Search for the cell housing the specified text and yield its [x, y] center coordinate. 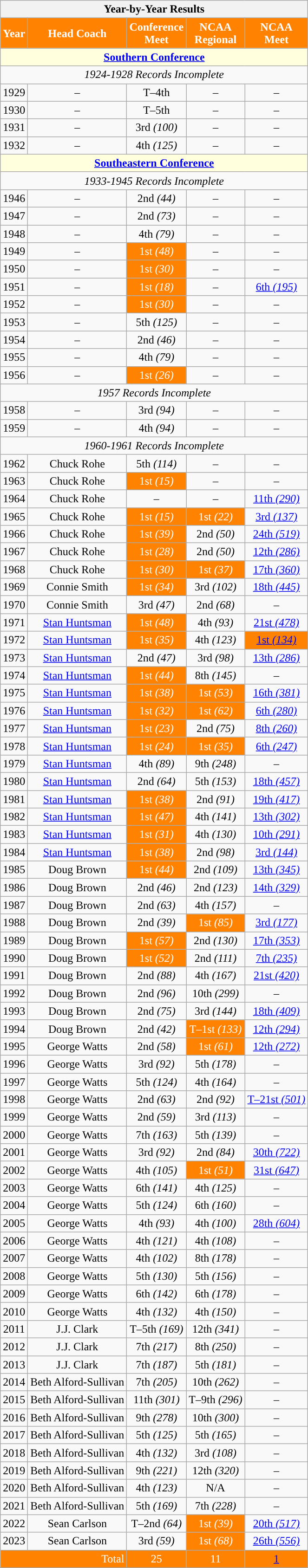
5th (139) [216, 1135]
3rd (108) [216, 1453]
1st (22) [216, 517]
5th (181) [216, 1364]
7th (187) [157, 1364]
1999 [14, 1117]
1967 [14, 552]
T–4th [157, 92]
1965 [14, 517]
1 [276, 1559]
13th (302) [276, 817]
1st (57) [157, 940]
Head Coach [77, 33]
4th (105) [157, 1170]
2nd (96) [157, 993]
2nd (130) [216, 940]
1st (134) [276, 640]
17th (360) [276, 570]
3rd (98) [216, 658]
1st (47) [157, 817]
2011 [14, 1329]
1950 [14, 269]
6th (247) [276, 746]
10th (262) [216, 1382]
7th (163) [157, 1135]
1995 [14, 1046]
1st (23) [157, 728]
1992 [14, 993]
1st (68) [216, 1541]
6th (160) [216, 1205]
2010 [14, 1311]
5th (156) [216, 1276]
2nd (84) [216, 1153]
1972 [14, 640]
2nd (44) [157, 198]
6th (195) [276, 287]
2002 [14, 1170]
T–5th [157, 110]
1984 [14, 852]
18th (457) [276, 781]
Year-by-Year Results [154, 9]
1st (51) [216, 1170]
1949 [14, 252]
Total [64, 1559]
T–1st (133) [216, 1029]
6th (280) [276, 711]
1968 [14, 570]
1946 [14, 198]
4th (130) [216, 835]
T–2nd (64) [157, 1523]
Southeastern Conference [154, 163]
10th (291) [276, 835]
2021 [14, 1506]
6th (142) [157, 1294]
19th (417) [276, 799]
5th (130) [157, 1276]
2004 [14, 1205]
24th (519) [276, 534]
2nd (88) [157, 976]
18th (445) [276, 587]
1929 [14, 92]
3rd (102) [216, 587]
1st (34) [157, 587]
2012 [14, 1347]
4th (100) [216, 1223]
1973 [14, 658]
1986 [14, 888]
20th (517) [276, 1523]
1990 [14, 958]
7th (235) [276, 958]
1979 [14, 764]
21st (478) [276, 622]
17th (353) [276, 940]
NCAARegional [216, 33]
2020 [14, 1488]
1953 [14, 322]
2nd (64) [157, 781]
7th (205) [157, 1382]
1978 [14, 746]
1957 Records Incomplete [154, 393]
2nd (47) [157, 658]
9th (278) [157, 1418]
16th (381) [276, 693]
25 [157, 1559]
3rd (94) [157, 410]
1993 [14, 1011]
13th (345) [276, 870]
2019 [14, 1471]
1933-1945 Records Incomplete [154, 181]
4th (141) [216, 817]
2nd (68) [216, 605]
1956 [14, 375]
3rd (137) [276, 517]
1st (52) [157, 958]
12th (272) [276, 1046]
1st (37) [216, 570]
5th (169) [157, 1506]
3rd (113) [216, 1117]
1st (31) [157, 835]
1988 [14, 923]
2001 [14, 1153]
2022 [14, 1523]
1955 [14, 357]
2006 [14, 1241]
1st (28) [157, 552]
9th (248) [216, 764]
4th (102) [157, 1258]
12th (294) [276, 1029]
3rd (47) [157, 605]
1966 [14, 534]
NCAAMeet [276, 33]
5th (114) [157, 463]
1958 [14, 410]
4th (89) [157, 764]
2nd (98) [216, 852]
1924-1928 Records Incomplete [154, 75]
2018 [14, 1453]
2005 [14, 1223]
2nd (111) [216, 958]
2008 [14, 1276]
1991 [14, 976]
Year [14, 33]
1985 [14, 870]
1952 [14, 305]
T–21st (501) [276, 1100]
1980 [14, 781]
2023 [14, 1541]
8th (145) [216, 675]
2003 [14, 1188]
8th (250) [216, 1347]
2nd (92) [216, 1100]
1951 [14, 287]
1964 [14, 499]
1977 [14, 728]
12th (286) [276, 552]
4th (157) [216, 905]
1982 [14, 817]
1963 [14, 481]
1947 [14, 216]
26th (556) [276, 1541]
2nd (123) [216, 888]
1996 [14, 1064]
30th (722) [276, 1153]
12th (341) [216, 1329]
1983 [14, 835]
ConferenceMeet [157, 33]
1st (26) [157, 375]
1948 [14, 233]
5th (165) [216, 1435]
10th (300) [216, 1418]
8th (178) [216, 1258]
Southern Conference [154, 57]
1st (53) [216, 693]
1969 [14, 587]
18th (409) [276, 1011]
T–5th (169) [157, 1329]
12th (320) [216, 1471]
1st (24) [157, 746]
2015 [14, 1400]
2000 [14, 1135]
T–9th (296) [216, 1400]
2017 [14, 1435]
5th (178) [216, 1064]
1997 [14, 1082]
1975 [14, 693]
7th (228) [216, 1506]
4th (164) [216, 1082]
1989 [14, 940]
2nd (58) [157, 1046]
1st (85) [216, 923]
8th (260) [276, 728]
1931 [14, 128]
2nd (73) [157, 216]
14th (329) [276, 888]
31st (647) [276, 1170]
1998 [14, 1100]
10th (299) [216, 993]
2013 [14, 1364]
N/A [216, 1488]
6th (178) [216, 1294]
1976 [14, 711]
5th (153) [216, 781]
1930 [14, 110]
9th (221) [157, 1471]
11th (290) [276, 499]
3rd (177) [276, 923]
1994 [14, 1029]
28th (604) [276, 1223]
4th (150) [216, 1311]
4th (108) [216, 1241]
13th (286) [276, 658]
1962 [14, 463]
2009 [14, 1294]
1st (62) [216, 711]
11 [216, 1559]
2016 [14, 1418]
2nd (39) [157, 923]
1970 [14, 605]
1987 [14, 905]
6th (141) [157, 1188]
1971 [14, 622]
4th (94) [157, 428]
2nd (59) [157, 1117]
2014 [14, 1382]
4th (121) [157, 1241]
1981 [14, 799]
1960-1961 Records Incomplete [154, 446]
1974 [14, 675]
1st (32) [157, 711]
2nd (42) [157, 1029]
7th (217) [157, 1347]
11th (301) [157, 1400]
2nd (109) [216, 870]
1st (18) [157, 287]
2007 [14, 1258]
1954 [14, 340]
1959 [14, 428]
3rd (59) [157, 1541]
1st (61) [216, 1046]
4th (167) [216, 976]
21st (420) [276, 976]
1932 [14, 145]
2nd (91) [216, 799]
3rd (100) [157, 128]
